For the text-containing cell, return its midpoint in (X, Y) coordinate format. 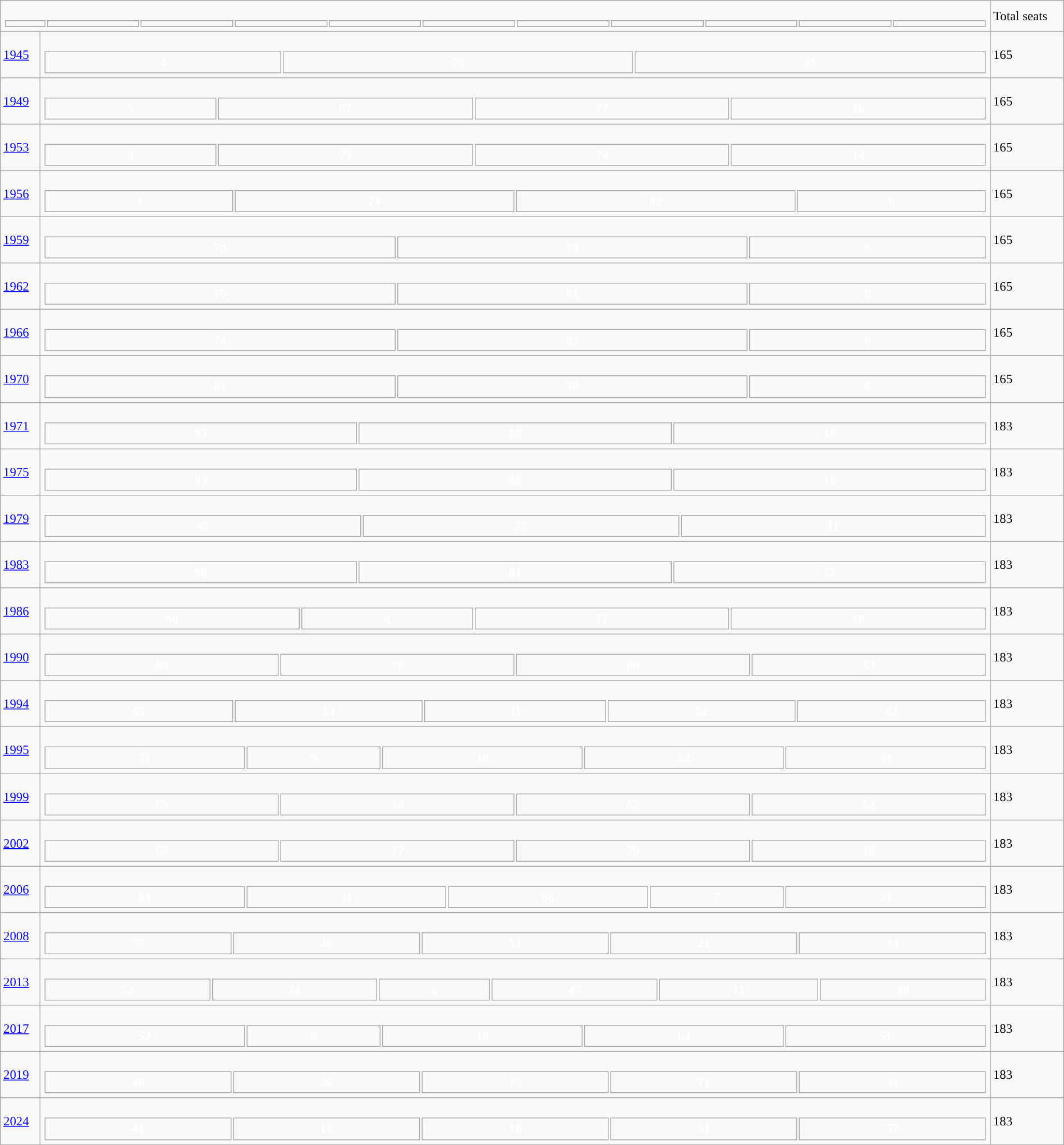
1945 (20, 55)
68 21 66 7 21 (515, 890)
1975 (20, 472)
81 78 6 (515, 379)
69 (162, 850)
52 8 10 62 51 (515, 1029)
1959 (20, 240)
69 17 79 18 (515, 843)
1970 (20, 379)
41 16 18 51 57 (515, 1122)
3 (139, 201)
76 81 8 (515, 286)
5 67 77 16 (515, 101)
1986 (20, 611)
90 81 12 (515, 564)
2024 (20, 1122)
82 (655, 201)
1983 (20, 564)
74 85 6 (515, 333)
2019 (20, 1075)
90 (201, 572)
5 (131, 109)
65 14 52 52 (515, 797)
1966 (20, 333)
12 (829, 572)
1995 (20, 751)
2002 (20, 843)
95 77 11 (515, 518)
52 24 9 47 11 40 (515, 982)
78 79 8 (515, 240)
1962 (20, 286)
1949 (20, 101)
26 (327, 1083)
65 13 11 52 42 (515, 703)
17 (397, 850)
60 (633, 665)
1990 (20, 657)
2008 (20, 936)
7 (717, 896)
24 (294, 990)
1979 (20, 518)
80 10 60 33 (515, 657)
20 (327, 944)
66 (548, 896)
80 8 77 18 (515, 611)
33 (869, 665)
40 26 15 71 31 (515, 1075)
71 9 10 52 41 (515, 751)
31 (892, 1083)
42 (891, 711)
95 (203, 526)
1994 (20, 703)
1953 (20, 147)
1971 (20, 425)
Total seats (1027, 16)
15 (515, 1083)
67 (345, 109)
2017 (20, 1029)
2006 (20, 890)
1999 (20, 797)
4 76 85 (515, 55)
73 (345, 155)
4 73 74 14 (515, 147)
62 (684, 1036)
1956 (20, 194)
3 74 82 6 (515, 194)
68 (145, 896)
47 (575, 990)
2013 (20, 982)
57 20 51 21 34 (515, 936)
34 (892, 944)
13 (329, 711)
